Determine the [x, y] coordinate at the center of the cell enclosing the given text.  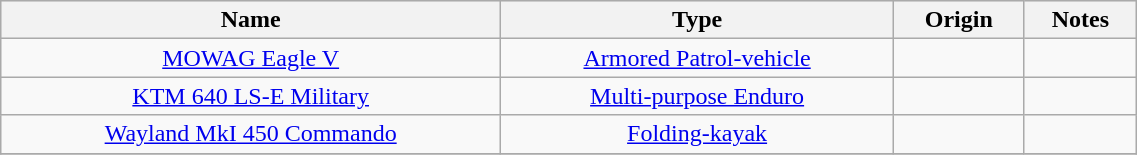
Armored Patrol-vehicle [698, 58]
Origin [959, 20]
Multi-purpose Enduro [698, 96]
Notes [1080, 20]
Wayland MkI 450 Commando [251, 134]
Folding-kayak [698, 134]
Name [251, 20]
MOWAG Eagle V [251, 58]
KTM 640 LS-E Military [251, 96]
Type [698, 20]
